Return (x, y) of the center of cell containing provided text 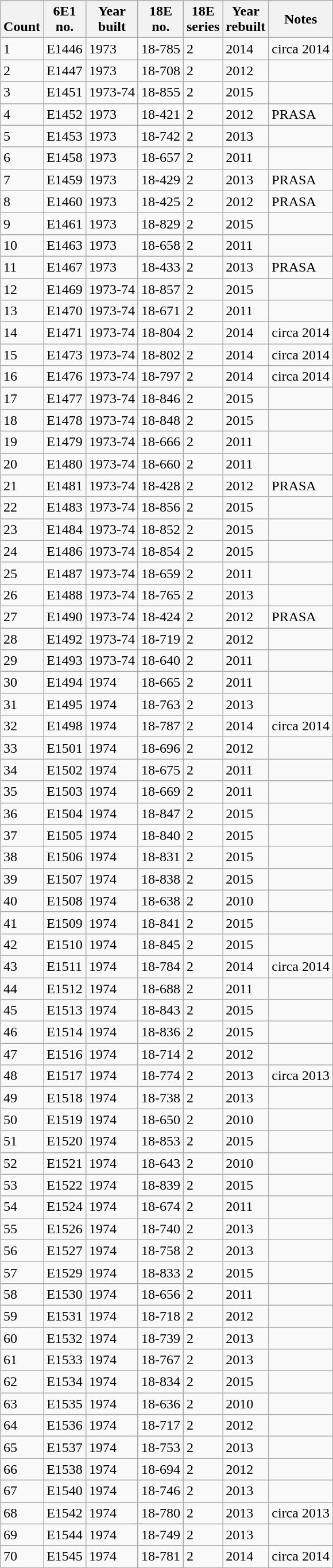
E1509 (65, 923)
18-834 (161, 1382)
18-708 (161, 71)
E1516 (65, 1054)
18-831 (161, 857)
18-749 (161, 1535)
9 (22, 223)
18-787 (161, 726)
62 (22, 1382)
E1493 (65, 661)
18-856 (161, 508)
E1460 (65, 202)
E1463 (65, 245)
27 (22, 617)
E1513 (65, 1011)
18-739 (161, 1338)
E1520 (65, 1141)
E1518 (65, 1098)
E1526 (65, 1229)
5 (22, 136)
E1447 (65, 71)
E1483 (65, 508)
18-636 (161, 1404)
18-846 (161, 398)
18-688 (161, 988)
E1536 (65, 1426)
63 (22, 1404)
58 (22, 1294)
18-650 (161, 1120)
66 (22, 1469)
18-669 (161, 792)
18-671 (161, 311)
18-758 (161, 1250)
E1501 (65, 748)
E1532 (65, 1338)
18-753 (161, 1447)
E1508 (65, 901)
31 (22, 704)
18Eseries (203, 20)
18-657 (161, 158)
18Eno. (161, 20)
18-638 (161, 901)
E1451 (65, 92)
E1467 (65, 267)
18-658 (161, 245)
18-840 (161, 835)
18-746 (161, 1491)
18-781 (161, 1557)
8 (22, 202)
Count (22, 20)
18-738 (161, 1098)
18-656 (161, 1294)
18-674 (161, 1207)
18-802 (161, 355)
E1506 (65, 857)
E1494 (65, 683)
E1458 (65, 158)
E1534 (65, 1382)
17 (22, 398)
E1492 (65, 639)
18-763 (161, 704)
18-841 (161, 923)
22 (22, 508)
E1512 (65, 988)
37 (22, 835)
E1477 (65, 398)
56 (22, 1250)
47 (22, 1054)
E1473 (65, 355)
E1498 (65, 726)
E1488 (65, 595)
E1453 (65, 136)
6 (22, 158)
18-696 (161, 748)
18-839 (161, 1185)
E1471 (65, 333)
18-660 (161, 464)
11 (22, 267)
E1522 (65, 1185)
18-429 (161, 180)
18-848 (161, 420)
59 (22, 1316)
18-774 (161, 1076)
Yearrebuilt (246, 20)
54 (22, 1207)
E1519 (65, 1120)
39 (22, 879)
18-765 (161, 595)
18-767 (161, 1360)
E1533 (65, 1360)
36 (22, 814)
E1511 (65, 966)
E1527 (65, 1250)
18 (22, 420)
1 (22, 49)
50 (22, 1120)
18-784 (161, 966)
18-421 (161, 114)
4 (22, 114)
E1480 (65, 464)
E1446 (65, 49)
38 (22, 857)
20 (22, 464)
32 (22, 726)
18-853 (161, 1141)
E1479 (65, 442)
26 (22, 595)
18-425 (161, 202)
E1481 (65, 486)
E1531 (65, 1316)
7 (22, 180)
46 (22, 1032)
E1484 (65, 529)
18-847 (161, 814)
19 (22, 442)
70 (22, 1557)
18-854 (161, 551)
Notes (301, 20)
E1478 (65, 420)
10 (22, 245)
48 (22, 1076)
E1537 (65, 1447)
21 (22, 486)
42 (22, 944)
18-428 (161, 486)
E1524 (65, 1207)
E1452 (65, 114)
18-643 (161, 1163)
18-742 (161, 136)
E1504 (65, 814)
49 (22, 1098)
43 (22, 966)
53 (22, 1185)
E1538 (65, 1469)
E1544 (65, 1535)
E1530 (65, 1294)
14 (22, 333)
18-843 (161, 1011)
23 (22, 529)
E1495 (65, 704)
E1461 (65, 223)
40 (22, 901)
16 (22, 377)
18-717 (161, 1426)
E1505 (65, 835)
E1514 (65, 1032)
18-640 (161, 661)
18-714 (161, 1054)
35 (22, 792)
34 (22, 770)
18-797 (161, 377)
18-833 (161, 1272)
45 (22, 1011)
18-424 (161, 617)
E1540 (65, 1491)
15 (22, 355)
44 (22, 988)
E1502 (65, 770)
33 (22, 748)
E1490 (65, 617)
18-659 (161, 573)
12 (22, 289)
18-780 (161, 1513)
E1487 (65, 573)
6E1no. (65, 20)
41 (22, 923)
25 (22, 573)
E1542 (65, 1513)
69 (22, 1535)
18-855 (161, 92)
51 (22, 1141)
18-433 (161, 267)
18-836 (161, 1032)
29 (22, 661)
67 (22, 1491)
52 (22, 1163)
E1503 (65, 792)
24 (22, 551)
E1535 (65, 1404)
18-845 (161, 944)
E1545 (65, 1557)
18-665 (161, 683)
64 (22, 1426)
E1459 (65, 180)
E1486 (65, 551)
18-719 (161, 639)
18-852 (161, 529)
28 (22, 639)
E1529 (65, 1272)
18-694 (161, 1469)
E1521 (65, 1163)
30 (22, 683)
18-804 (161, 333)
E1507 (65, 879)
18-740 (161, 1229)
18-675 (161, 770)
18-838 (161, 879)
61 (22, 1360)
E1469 (65, 289)
18-829 (161, 223)
E1510 (65, 944)
68 (22, 1513)
57 (22, 1272)
E1470 (65, 311)
18-785 (161, 49)
65 (22, 1447)
Yearbuilt (111, 20)
60 (22, 1338)
13 (22, 311)
18-666 (161, 442)
E1476 (65, 377)
3 (22, 92)
55 (22, 1229)
E1517 (65, 1076)
18-857 (161, 289)
18-718 (161, 1316)
